Output the [X, Y] coordinate of the center of the cell containing the given text.  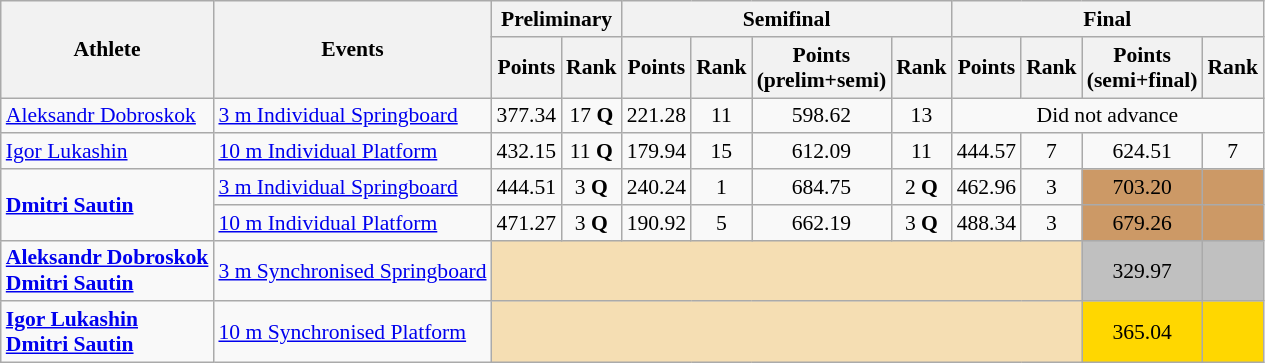
17 Q [592, 116]
Final [1108, 19]
703.20 [1142, 187]
624.51 [1142, 152]
Preliminary [557, 19]
10 m Synchronised Platform [352, 332]
1 [722, 187]
Events [352, 50]
Igor LukashinDmitri Sautin [108, 332]
Athlete [108, 50]
13 [922, 116]
2 Q [922, 187]
240.24 [656, 187]
679.26 [1142, 223]
444.57 [986, 152]
221.28 [656, 116]
Igor Lukashin [108, 152]
598.62 [822, 116]
612.09 [822, 152]
Semifinal [787, 19]
Aleksandr Dobroskok [108, 116]
432.15 [526, 152]
11 Q [592, 152]
377.34 [526, 116]
179.94 [656, 152]
488.34 [986, 223]
365.04 [1142, 332]
662.19 [822, 223]
471.27 [526, 223]
5 [722, 223]
329.97 [1142, 270]
190.92 [656, 223]
15 [722, 152]
444.51 [526, 187]
Dmitri Sautin [108, 204]
Aleksandr DobroskokDmitri Sautin [108, 270]
3 m Synchronised Springboard [352, 270]
Points (semi+final) [1142, 68]
Did not advance [1108, 116]
462.96 [986, 187]
684.75 [822, 187]
Points (prelim+semi) [822, 68]
